Return the (X, Y) coordinate for the center point of the cell that contains the specified text.  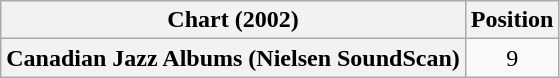
Chart (2002) (234, 20)
9 (512, 58)
Canadian Jazz Albums (Nielsen SoundScan) (234, 58)
Position (512, 20)
